Return the (X, Y) coordinate for the center point of the cell that contains the specified text.  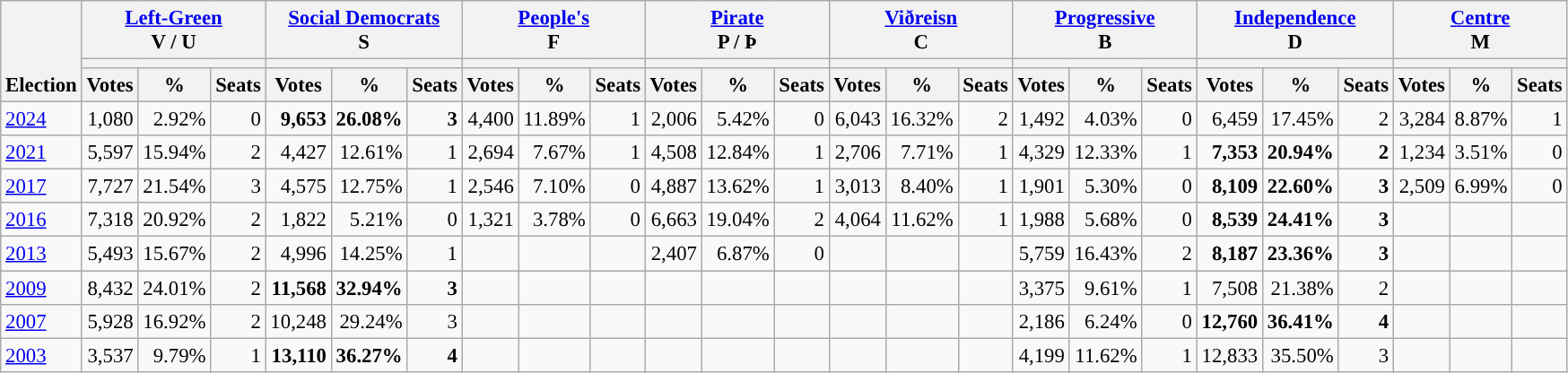
6.99% (1480, 186)
2.92% (174, 119)
21.38% (1301, 288)
6,459 (1229, 119)
4,575 (298, 186)
16.92% (174, 321)
2,006 (673, 119)
23.36% (1301, 254)
8.87% (1480, 119)
4,508 (673, 152)
4.03% (1105, 119)
20.94% (1301, 152)
13,110 (298, 355)
22.60% (1301, 186)
9.61% (1105, 288)
36.41% (1301, 321)
15.94% (174, 152)
3.51% (1480, 152)
5.30% (1105, 186)
1,492 (1041, 119)
17.45% (1301, 119)
5,493 (109, 254)
7,508 (1229, 288)
8,109 (1229, 186)
5,759 (1041, 254)
12.61% (370, 152)
2,186 (1041, 321)
20.92% (174, 220)
16.32% (922, 119)
Election (41, 52)
8,539 (1229, 220)
3,537 (109, 355)
1,234 (1421, 152)
12.84% (737, 152)
5.21% (370, 220)
Left-GreenV / U (174, 30)
Social DemocratsS (364, 30)
8,432 (109, 288)
3.78% (554, 220)
3,375 (1041, 288)
12.75% (370, 186)
IndependenceD (1295, 30)
5.68% (1105, 220)
13.62% (737, 186)
4,996 (298, 254)
4,329 (1041, 152)
3,284 (1421, 119)
16.43% (1105, 254)
11,568 (298, 288)
12,833 (1229, 355)
8,187 (1229, 254)
7.67% (554, 152)
12,760 (1229, 321)
ViðreisnC (920, 30)
4,400 (490, 119)
32.94% (370, 288)
9,653 (298, 119)
7,353 (1229, 152)
4,064 (858, 220)
24.41% (1301, 220)
2,546 (490, 186)
2007 (41, 321)
29.24% (370, 321)
36.27% (370, 355)
1,901 (1041, 186)
24.01% (174, 288)
5.42% (737, 119)
7,318 (109, 220)
2,407 (673, 254)
12.33% (1105, 152)
2021 (41, 152)
CentreM (1480, 30)
7,727 (109, 186)
2,694 (490, 152)
2017 (41, 186)
1,822 (298, 220)
5,928 (109, 321)
4,427 (298, 152)
4,887 (673, 186)
35.50% (1301, 355)
People'sF (553, 30)
2009 (41, 288)
6,043 (858, 119)
1,080 (109, 119)
2,706 (858, 152)
ProgressiveB (1105, 30)
4,199 (1041, 355)
2016 (41, 220)
14.25% (370, 254)
11.89% (554, 119)
1,321 (490, 220)
26.08% (370, 119)
2,509 (1421, 186)
10,248 (298, 321)
2003 (41, 355)
6.87% (737, 254)
7.10% (554, 186)
6,663 (673, 220)
3,013 (858, 186)
6.24% (1105, 321)
21.54% (174, 186)
8.40% (922, 186)
5,597 (109, 152)
1,988 (1041, 220)
19.04% (737, 220)
2013 (41, 254)
15.67% (174, 254)
PirateP / Þ (737, 30)
9.79% (174, 355)
2024 (41, 119)
7.71% (922, 152)
